Detect which cell encompasses the target text, then output its [X, Y] center coordinate. 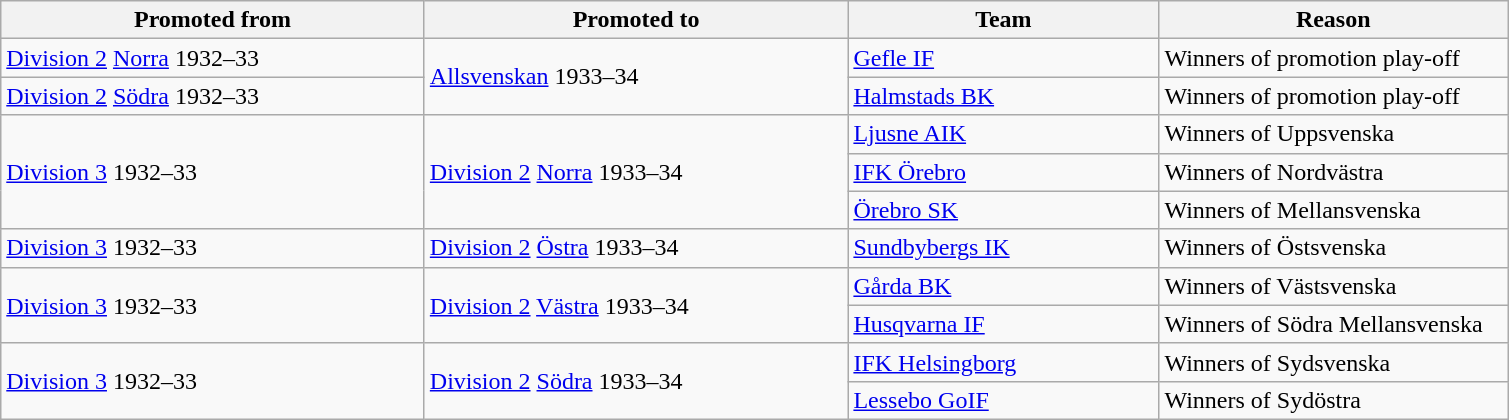
Örebro SK [1004, 210]
IFK Örebro [1004, 172]
Division 2 Västra 1933–34 [636, 305]
IFK Helsingborg [1004, 362]
Halmstads BK [1004, 96]
Allsvenskan 1933–34 [636, 77]
Winners of Södra Mellansvenska [1334, 324]
Promoted from [213, 20]
Winners of Sydöstra [1334, 400]
Winners of Mellansvenska [1334, 210]
Division 2 Södra 1933–34 [636, 381]
Sundbybergs IK [1004, 248]
Gårda BK [1004, 286]
Winners of Sydsvenska [1334, 362]
Winners of Västsvenska [1334, 286]
Division 2 Södra 1932–33 [213, 96]
Division 2 Norra 1933–34 [636, 172]
Gefle IF [1004, 58]
Team [1004, 20]
Promoted to [636, 20]
Husqvarna IF [1004, 324]
Division 2 Östra 1933–34 [636, 248]
Winners of Nordvästra [1334, 172]
Ljusne AIK [1004, 134]
Reason [1334, 20]
Lessebo GoIF [1004, 400]
Winners of Östsvenska [1334, 248]
Winners of Uppsvenska [1334, 134]
Division 2 Norra 1932–33 [213, 58]
